Detect which cell encompasses the target text, then output its [x, y] center coordinate. 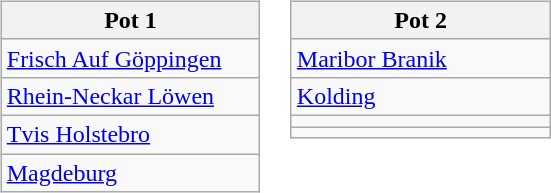
Maribor Branik [420, 58]
Pot 1 [130, 20]
Magdeburg [130, 173]
Kolding [420, 96]
Rhein-Neckar Löwen [130, 96]
Frisch Auf Göppingen [130, 58]
Tvis Holstebro [130, 134]
Pot 2 [420, 20]
